Provide the (X, Y) coordinate of the cell's center where the given text is located.  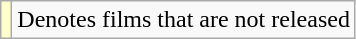
Denotes films that are not released (184, 20)
